Determine the [X, Y] coordinate at the center of the cell enclosing the given text.  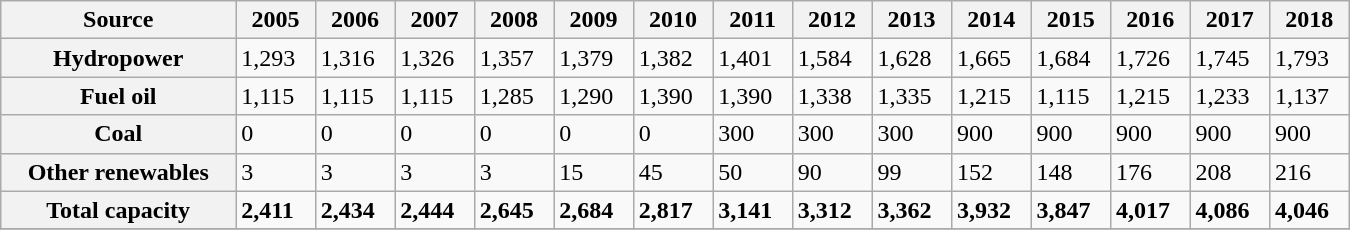
2015 [1071, 20]
1,401 [753, 58]
216 [1309, 172]
1,379 [594, 58]
2008 [514, 20]
3,362 [912, 210]
3,141 [753, 210]
99 [912, 172]
45 [673, 172]
176 [1150, 172]
148 [1071, 172]
1,137 [1309, 96]
1,326 [435, 58]
15 [594, 172]
1,684 [1071, 58]
1,285 [514, 96]
2006 [355, 20]
Fuel oil [118, 96]
2,645 [514, 210]
2007 [435, 20]
4,017 [1150, 210]
1,293 [276, 58]
4,086 [1230, 210]
2009 [594, 20]
2016 [1150, 20]
1,357 [514, 58]
2013 [912, 20]
Other renewables [118, 172]
1,665 [991, 58]
2014 [991, 20]
1,338 [832, 96]
1,584 [832, 58]
50 [753, 172]
152 [991, 172]
2018 [1309, 20]
3,312 [832, 210]
2,817 [673, 210]
2011 [753, 20]
1,382 [673, 58]
1,745 [1230, 58]
1,628 [912, 58]
2,434 [355, 210]
2,684 [594, 210]
Hydropower [118, 58]
2010 [673, 20]
Coal [118, 134]
90 [832, 172]
1,233 [1230, 96]
3,847 [1071, 210]
1,793 [1309, 58]
1,335 [912, 96]
2,444 [435, 210]
4,046 [1309, 210]
2012 [832, 20]
2,411 [276, 210]
Total capacity [118, 210]
2005 [276, 20]
1,316 [355, 58]
Source [118, 20]
1,290 [594, 96]
3,932 [991, 210]
1,726 [1150, 58]
208 [1230, 172]
2017 [1230, 20]
